For the text-containing cell, return its midpoint in [x, y] coordinate format. 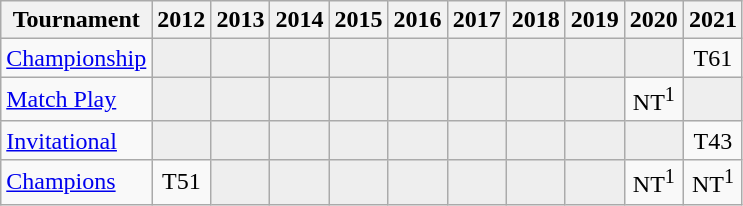
2016 [418, 20]
Match Play [76, 100]
2018 [536, 20]
Champions [76, 182]
Tournament [76, 20]
2021 [712, 20]
2015 [358, 20]
T61 [712, 58]
2020 [654, 20]
2019 [594, 20]
Invitational [76, 140]
2014 [300, 20]
T51 [182, 182]
2013 [240, 20]
2017 [476, 20]
2012 [182, 20]
T43 [712, 140]
Championship [76, 58]
